Provide the [x, y] coordinate of the cell's center where the given text is located.  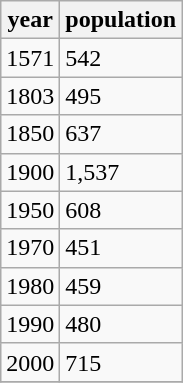
year [30, 20]
480 [121, 324]
1980 [30, 286]
459 [121, 286]
1900 [30, 172]
495 [121, 96]
608 [121, 210]
1,537 [121, 172]
451 [121, 248]
542 [121, 58]
1803 [30, 96]
2000 [30, 362]
1970 [30, 248]
715 [121, 362]
1850 [30, 134]
1950 [30, 210]
population [121, 20]
637 [121, 134]
1990 [30, 324]
1571 [30, 58]
